From the cell containing the given text, extract its center point as [X, Y] coordinate. 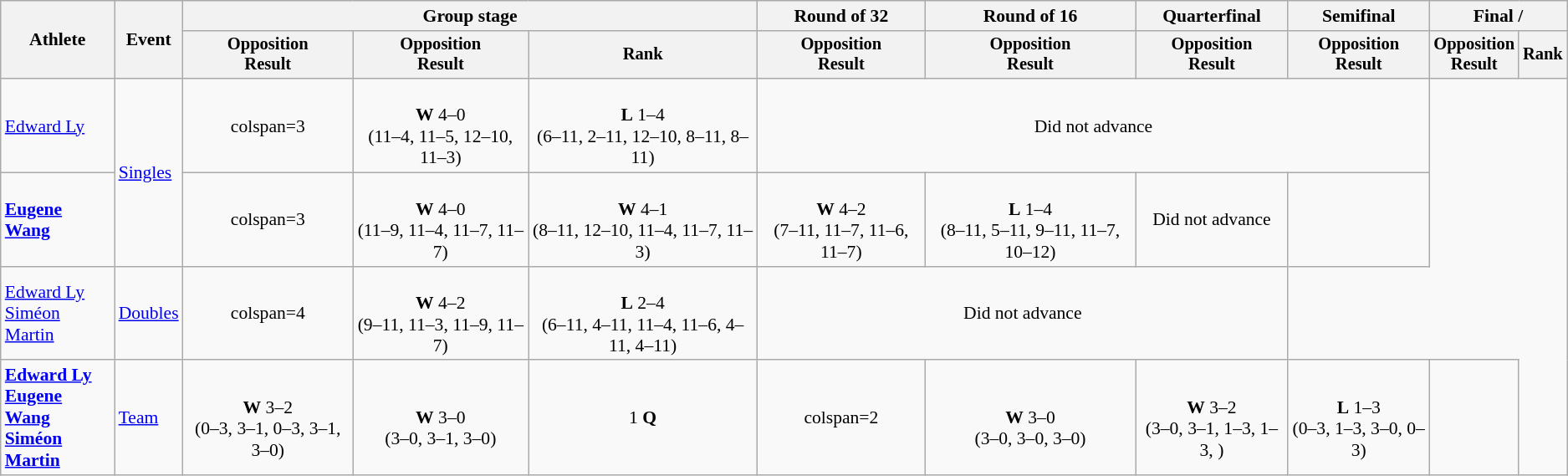
W 3–0(3–0, 3–0, 3–0) [1030, 418]
Round of 16 [1030, 16]
Edward Ly [58, 125]
L 1–4(6–11, 2–11, 12–10, 8–11, 8–11) [643, 125]
W 3–2(3–0, 3–1, 1–3, 1–3, ) [1212, 418]
W 4–0(11–4, 11–5, 12–10, 11–3) [441, 125]
W 4–0(11–9, 11–4, 11–7, 11–7) [441, 220]
Group stage [470, 16]
W 3–2(0–3, 3–1, 0–3, 3–1, 3–0) [268, 418]
Edward LySiméon Martin [58, 314]
Edward LyEugene WangSiméon Martin [58, 418]
W 4–1(8–11, 12–10, 11–4, 11–7, 11–3) [643, 220]
W 4–2(9–11, 11–3, 11–9, 11–7) [441, 314]
W 3–0(3–0, 3–1, 3–0) [441, 418]
1 Q [643, 418]
Eugene Wang [58, 220]
Round of 32 [841, 16]
Doubles [149, 314]
Quarterfinal [1212, 16]
Team [149, 418]
W 4–2(7–11, 11–7, 11–6, 11–7) [841, 220]
Singles [149, 172]
Event [149, 40]
L 2–4(6–11, 4–11, 11–4, 11–6, 4–11, 4–11) [643, 314]
L 1–4(8–11, 5–11, 9–11, 11–7, 10–12) [1030, 220]
L 1–3(0–3, 1–3, 3–0, 0–3) [1358, 418]
Athlete [58, 40]
colspan=2 [841, 418]
colspan=4 [268, 314]
Semifinal [1358, 16]
Final / [1498, 16]
